Return (X, Y) of the center of cell containing provided text 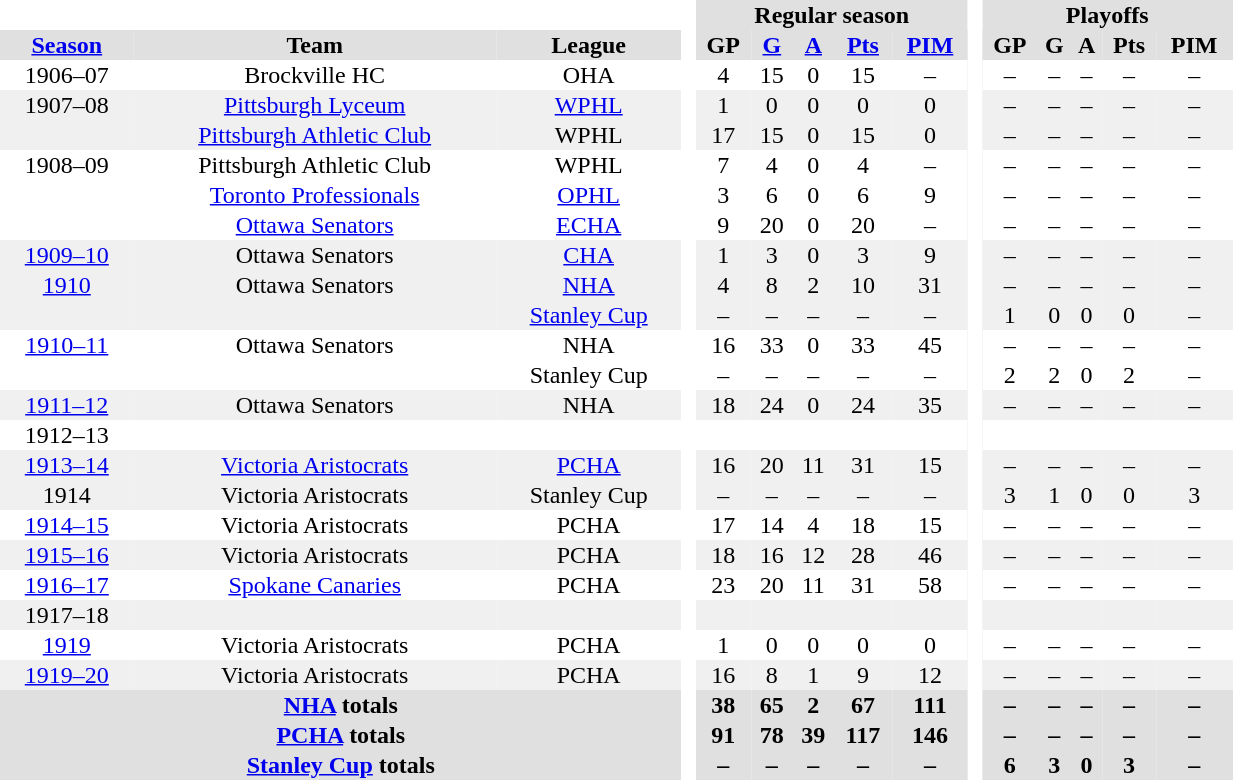
1908–09 (67, 165)
67 (863, 705)
1909–10 (67, 255)
14 (772, 525)
1913–14 (67, 465)
Brockville HC (315, 75)
1910–11 (67, 345)
65 (772, 705)
CHA (589, 255)
7 (723, 165)
58 (930, 585)
1912–13 (67, 435)
1919–20 (67, 675)
Season (67, 45)
146 (930, 735)
46 (930, 555)
23 (723, 585)
OPHL (589, 195)
91 (723, 735)
10 (863, 285)
35 (930, 405)
38 (723, 705)
Regular season (832, 15)
ECHA (589, 225)
PCHA totals (341, 735)
1906–07 (67, 75)
117 (863, 735)
28 (863, 555)
Toronto Professionals (315, 195)
1911–12 (67, 405)
45 (930, 345)
Spokane Canaries (315, 585)
1907–08 (67, 105)
NHA totals (341, 705)
39 (814, 735)
League (589, 45)
1914–15 (67, 525)
Team (315, 45)
1914 (67, 495)
1919 (67, 645)
1917–18 (67, 615)
1910 (67, 285)
111 (930, 705)
1915–16 (67, 555)
Playoffs (1107, 15)
OHA (589, 75)
1916–17 (67, 585)
78 (772, 735)
Pittsburgh Lyceum (315, 105)
Stanley Cup totals (341, 765)
